From the cell containing the given text, extract its center point as [X, Y] coordinate. 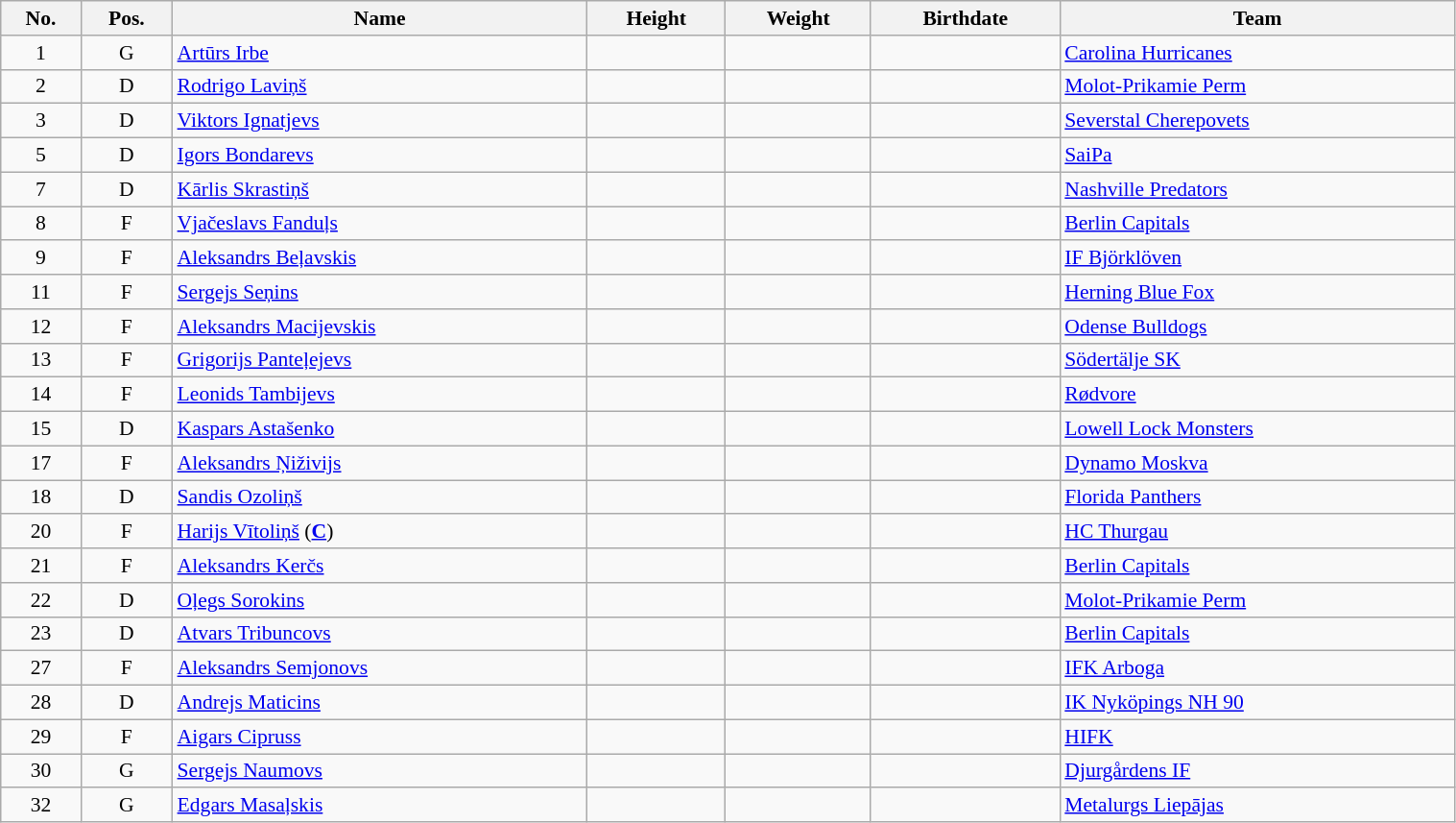
Aleksandrs Semjonovs [380, 668]
Severstal Cherepovets [1257, 121]
Dynamo Moskva [1257, 463]
Atvars Tribuncovs [380, 634]
HIFK [1257, 737]
No. [40, 18]
Djurgårdens IF [1257, 771]
HC Thurgau [1257, 532]
Weight [799, 18]
Nashville Predators [1257, 189]
Vjačeslavs Fanduļs [380, 224]
Rodrigo Laviņš [380, 86]
1 [40, 53]
Viktors Ignatjevs [380, 121]
Lowell Lock Monsters [1257, 429]
21 [40, 566]
Sandis Ozoliņš [380, 497]
Herning Blue Fox [1257, 292]
Name [380, 18]
9 [40, 258]
Kārlis Skrastiņš [380, 189]
Rødvore [1257, 395]
2 [40, 86]
Igors Bondarevs [380, 156]
7 [40, 189]
17 [40, 463]
Aleksandrs Ņiživijs [380, 463]
18 [40, 497]
IK Nyköpings NH 90 [1257, 703]
Pos. [127, 18]
Leonids Tambijevs [380, 395]
23 [40, 634]
Metalurgs Liepājas [1257, 806]
Edgars Masaļskis [380, 806]
22 [40, 600]
32 [40, 806]
Aigars Cipruss [380, 737]
Södertälje SK [1257, 360]
Birthdate [966, 18]
11 [40, 292]
SaiPa [1257, 156]
Odense Bulldogs [1257, 327]
8 [40, 224]
Oļegs Sorokins [380, 600]
Team [1257, 18]
30 [40, 771]
Aleksandrs Macijevskis [380, 327]
Sergejs Seņins [380, 292]
IF Björklöven [1257, 258]
Grigorijs Panteļejevs [380, 360]
5 [40, 156]
27 [40, 668]
Kaspars Astašenko [380, 429]
Artūrs Irbe [380, 53]
Height [656, 18]
Harijs Vītoliņš (C) [380, 532]
Carolina Hurricanes [1257, 53]
12 [40, 327]
20 [40, 532]
Sergejs Naumovs [380, 771]
Florida Panthers [1257, 497]
14 [40, 395]
Aleksandrs Kerčs [380, 566]
29 [40, 737]
3 [40, 121]
13 [40, 360]
28 [40, 703]
Andrejs Maticins [380, 703]
IFK Arboga [1257, 668]
15 [40, 429]
Aleksandrs Beļavskis [380, 258]
